Identify which cell holds the provided text, then report its (x, y) central coordinate. 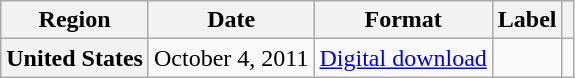
Region (75, 20)
Date (230, 20)
Format (403, 20)
United States (75, 58)
October 4, 2011 (230, 58)
Label (527, 20)
Digital download (403, 58)
